Detect which cell encompasses the target text, then output its (X, Y) center coordinate. 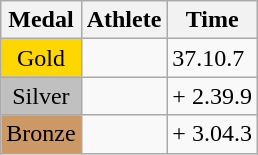
Bronze (41, 134)
37.10.7 (212, 58)
+ 3.04.3 (212, 134)
+ 2.39.9 (212, 96)
Gold (41, 58)
Medal (41, 20)
Silver (41, 96)
Athlete (124, 20)
Time (212, 20)
